Find where the given text appears and provide that cell's center as (x, y) coordinate. 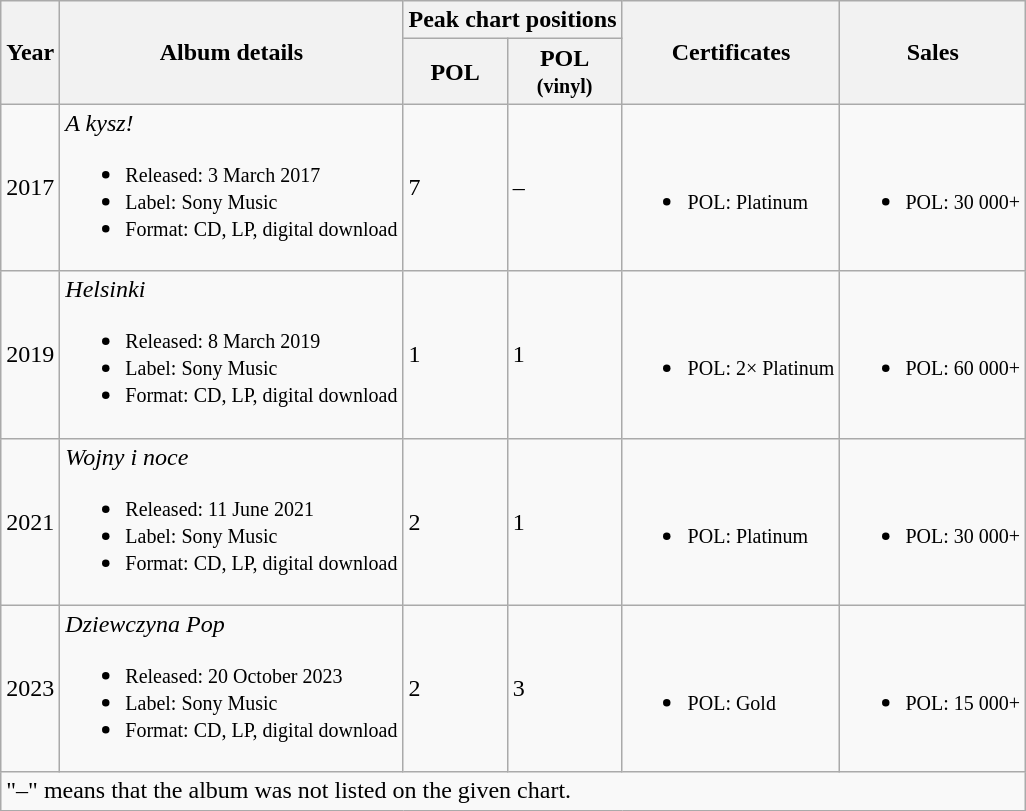
7 (455, 188)
Sales (933, 52)
POL (455, 72)
A kysz!Released: 3 March 2017Label: Sony MusicFormat: CD, LP, digital download (232, 188)
POL: Gold (731, 688)
Year (30, 52)
HelsinkiReleased: 8 March 2019Label: Sony MusicFormat: CD, LP, digital download (232, 354)
"–" means that the album was not listed on the given chart. (514, 791)
POL: 60 000+ (933, 354)
2019 (30, 354)
POL(vinyl) (564, 72)
POL: 15 000+ (933, 688)
Album details (232, 52)
2021 (30, 522)
POL: 2× Platinum (731, 354)
2023 (30, 688)
– (564, 188)
2017 (30, 188)
Peak chart positions (512, 20)
Dziewczyna PopReleased: 20 October 2023Label: Sony MusicFormat: CD, LP, digital download (232, 688)
Certificates (731, 52)
3 (564, 688)
Wojny i noceReleased: 11 June 2021Label: Sony MusicFormat: CD, LP, digital download (232, 522)
